Provide the (x, y) coordinate of the cell's center where the given text is located.  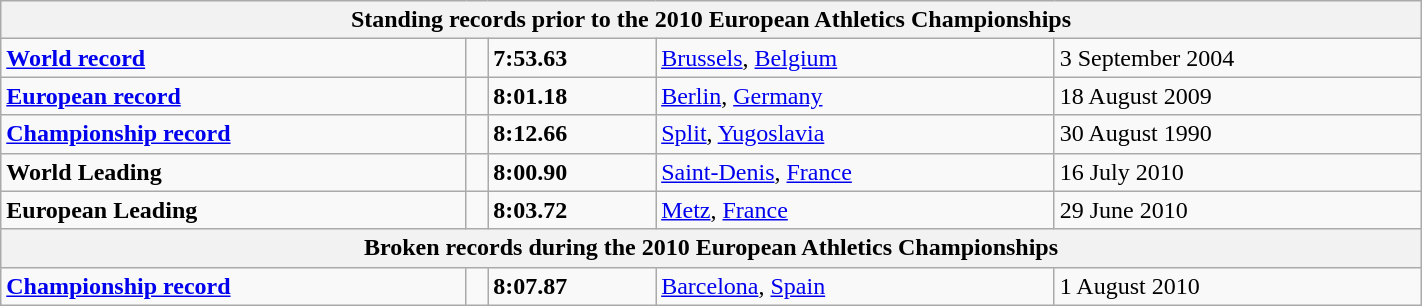
3 September 2004 (1238, 58)
7:53.63 (572, 58)
Standing records prior to the 2010 European Athletics Championships (711, 20)
European Leading (234, 210)
Broken records during the 2010 European Athletics Championships (711, 248)
8:01.18 (572, 96)
World record (234, 58)
18 August 2009 (1238, 96)
Saint-Denis, France (855, 172)
1 August 2010 (1238, 286)
8:00.90 (572, 172)
Brussels, Belgium (855, 58)
8:07.87 (572, 286)
European record (234, 96)
8:12.66 (572, 134)
Split, Yugoslavia (855, 134)
16 July 2010 (1238, 172)
30 August 1990 (1238, 134)
Metz, France (855, 210)
Barcelona, Spain (855, 286)
8:03.72 (572, 210)
Berlin, Germany (855, 96)
World Leading (234, 172)
29 June 2010 (1238, 210)
